Output the (x, y) coordinate of the center of the cell containing the given text.  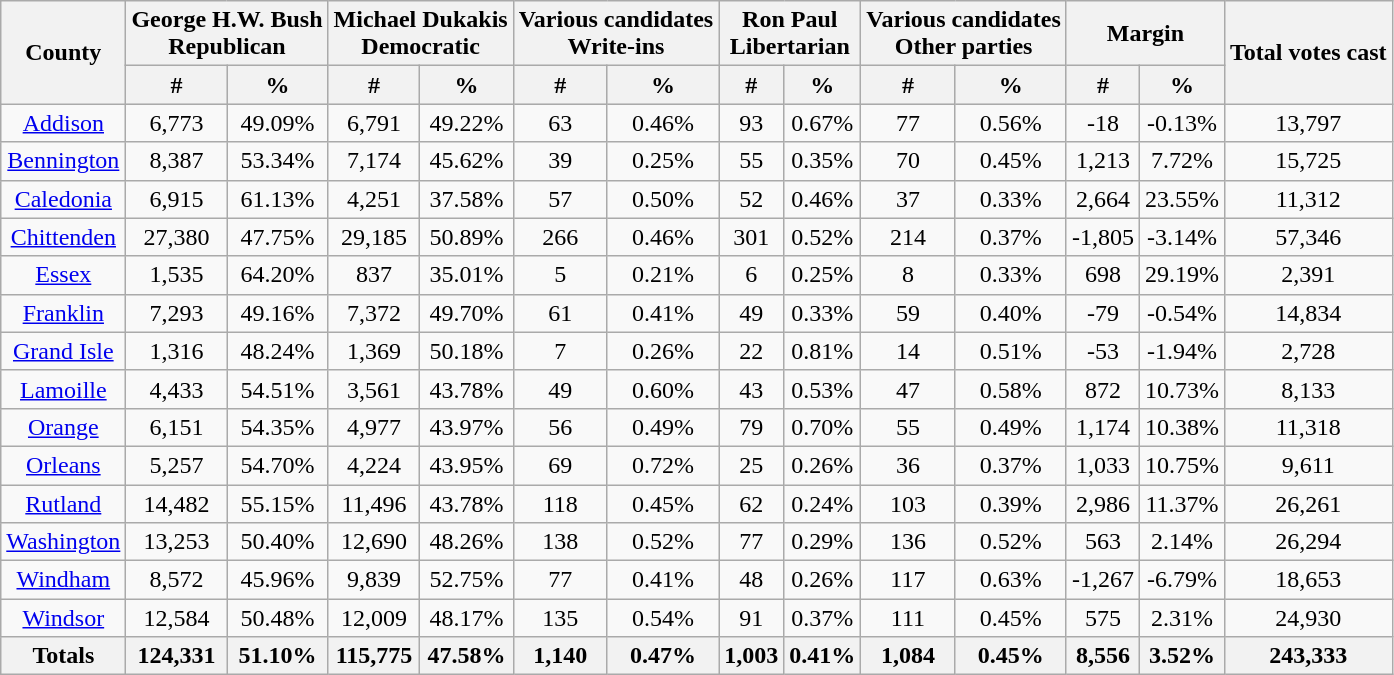
4,433 (176, 389)
115,775 (374, 656)
1,003 (752, 656)
301 (752, 237)
13,797 (1308, 123)
4,251 (374, 199)
4,224 (374, 465)
2,986 (1102, 503)
1,535 (176, 275)
0.53% (822, 389)
63 (560, 123)
2,728 (1308, 351)
29,185 (374, 237)
1,033 (1102, 465)
62 (752, 503)
37.58% (466, 199)
10.73% (1182, 389)
15,725 (1308, 161)
698 (1102, 275)
14,482 (176, 503)
0.47% (662, 656)
56 (560, 427)
50.40% (278, 542)
7,372 (374, 313)
18,653 (1308, 580)
54.35% (278, 427)
136 (908, 542)
Margin (1145, 34)
50.48% (278, 618)
61 (560, 313)
69 (560, 465)
43 (752, 389)
214 (908, 237)
25 (752, 465)
70 (908, 161)
Washington (64, 542)
6,791 (374, 123)
12,690 (374, 542)
11.37% (1182, 503)
24,930 (1308, 618)
-1,267 (1102, 580)
872 (1102, 389)
47.58% (466, 656)
22 (752, 351)
0.21% (662, 275)
6 (752, 275)
-0.54% (1182, 313)
3.52% (1182, 656)
50.18% (466, 351)
0.58% (1010, 389)
0.81% (822, 351)
0.72% (662, 465)
-1,805 (1102, 237)
Addison (64, 123)
5 (560, 275)
14,834 (1308, 313)
61.13% (278, 199)
Grand Isle (64, 351)
35.01% (466, 275)
11,318 (1308, 427)
45.62% (466, 161)
57,346 (1308, 237)
53.34% (278, 161)
266 (560, 237)
Various candidatesOther parties (964, 34)
7 (560, 351)
837 (374, 275)
29.19% (1182, 275)
George H.W. BushRepublican (227, 34)
51.10% (278, 656)
124,331 (176, 656)
79 (752, 427)
93 (752, 123)
Windsor (64, 618)
Rutland (64, 503)
0.39% (1010, 503)
26,294 (1308, 542)
-0.13% (1182, 123)
52 (752, 199)
43.97% (466, 427)
Totals (64, 656)
26,261 (1308, 503)
55.15% (278, 503)
0.51% (1010, 351)
Orange (64, 427)
Franklin (64, 313)
County (64, 52)
7,174 (374, 161)
57 (560, 199)
0.50% (662, 199)
43.95% (466, 465)
1,084 (908, 656)
0.24% (822, 503)
0.54% (662, 618)
54.70% (278, 465)
Windham (64, 580)
54.51% (278, 389)
47 (908, 389)
0.35% (822, 161)
13,253 (176, 542)
48.26% (466, 542)
48.24% (278, 351)
0.56% (1010, 123)
Lamoille (64, 389)
12,009 (374, 618)
Caledonia (64, 199)
Various candidatesWrite-ins (616, 34)
2.14% (1182, 542)
27,380 (176, 237)
135 (560, 618)
48.17% (466, 618)
6,773 (176, 123)
243,333 (1308, 656)
8,387 (176, 161)
563 (1102, 542)
-79 (1102, 313)
-6.79% (1182, 580)
8 (908, 275)
36 (908, 465)
23.55% (1182, 199)
6,151 (176, 427)
49.09% (278, 123)
2,664 (1102, 199)
50.89% (466, 237)
103 (908, 503)
39 (560, 161)
11,312 (1308, 199)
1,316 (176, 351)
64.20% (278, 275)
7,293 (176, 313)
8,572 (176, 580)
59 (908, 313)
91 (752, 618)
2.31% (1182, 618)
Chittenden (64, 237)
-3.14% (1182, 237)
0.29% (822, 542)
Bennington (64, 161)
-53 (1102, 351)
0.40% (1010, 313)
8,133 (1308, 389)
49.22% (466, 123)
47.75% (278, 237)
1,174 (1102, 427)
Ron PaulLibertarian (790, 34)
0.63% (1010, 580)
117 (908, 580)
3,561 (374, 389)
-18 (1102, 123)
45.96% (278, 580)
6,915 (176, 199)
-1.94% (1182, 351)
0.70% (822, 427)
1,140 (560, 656)
Orleans (64, 465)
575 (1102, 618)
138 (560, 542)
9,839 (374, 580)
1,213 (1102, 161)
118 (560, 503)
2,391 (1308, 275)
7.72% (1182, 161)
49.70% (466, 313)
Michael DukakisDemocratic (420, 34)
12,584 (176, 618)
14 (908, 351)
11,496 (374, 503)
1,369 (374, 351)
Essex (64, 275)
0.60% (662, 389)
52.75% (466, 580)
8,556 (1102, 656)
10.38% (1182, 427)
37 (908, 199)
111 (908, 618)
4,977 (374, 427)
10.75% (1182, 465)
Total votes cast (1308, 52)
5,257 (176, 465)
9,611 (1308, 465)
48 (752, 580)
49.16% (278, 313)
0.67% (822, 123)
